Detect which cell encompasses the target text, then output its (X, Y) center coordinate. 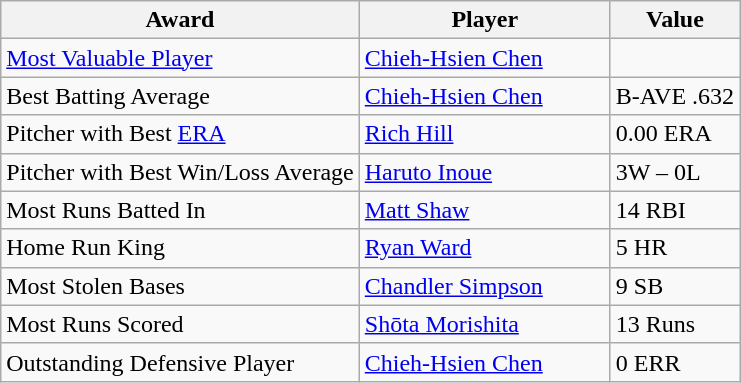
9 SB (674, 286)
Matt Shaw (484, 210)
Rich Hill (484, 134)
Shōta Morishita (484, 324)
5 HR (674, 248)
Pitcher with Best ERA (180, 134)
Pitcher with Best Win/Loss Average (180, 172)
Most Runs Scored (180, 324)
Best Batting Average (180, 96)
0.00 ERA (674, 134)
14 RBI (674, 210)
13 Runs (674, 324)
Award (180, 20)
Chandler Simpson (484, 286)
Ryan Ward (484, 248)
Most Valuable Player (180, 58)
Most Runs Batted In (180, 210)
Most Stolen Bases (180, 286)
Home Run King (180, 248)
3W – 0L (674, 172)
Player (484, 20)
Outstanding Defensive Player (180, 362)
0 ERR (674, 362)
Value (674, 20)
Haruto Inoue (484, 172)
B-AVE .632 (674, 96)
